Scan for the cell matching the given text and deliver its [x, y] coordinate at center. 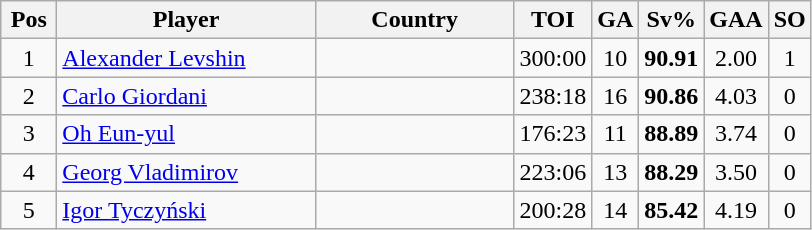
200:28 [553, 210]
3.50 [736, 172]
Pos [29, 20]
Sv% [672, 20]
90.91 [672, 58]
Alexander Levshin [186, 58]
14 [616, 210]
2.00 [736, 58]
3.74 [736, 134]
11 [616, 134]
176:23 [553, 134]
223:06 [553, 172]
4 [29, 172]
3 [29, 134]
SO [790, 20]
Country [414, 20]
TOI [553, 20]
2 [29, 96]
238:18 [553, 96]
88.29 [672, 172]
90.86 [672, 96]
300:00 [553, 58]
Oh Eun-yul [186, 134]
GA [616, 20]
Player [186, 20]
4.19 [736, 210]
GAA [736, 20]
Igor Tyczyński [186, 210]
Carlo Giordani [186, 96]
88.89 [672, 134]
Georg Vladimirov [186, 172]
16 [616, 96]
5 [29, 210]
10 [616, 58]
4.03 [736, 96]
85.42 [672, 210]
13 [616, 172]
